Search for the cell housing the specified text and yield its (X, Y) center coordinate. 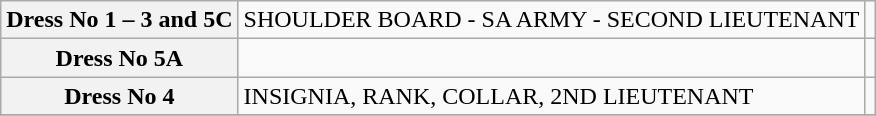
Dress No 5A (120, 58)
SHOULDER BOARD - SA ARMY - SECOND LIEUTENANT (552, 20)
INSIGNIA, RANK, COLLAR, 2ND LIEUTENANT (552, 96)
Dress No 1 – 3 and 5C (120, 20)
Dress No 4 (120, 96)
